Locate the cell with the specified text and output its [x, y] center coordinate. 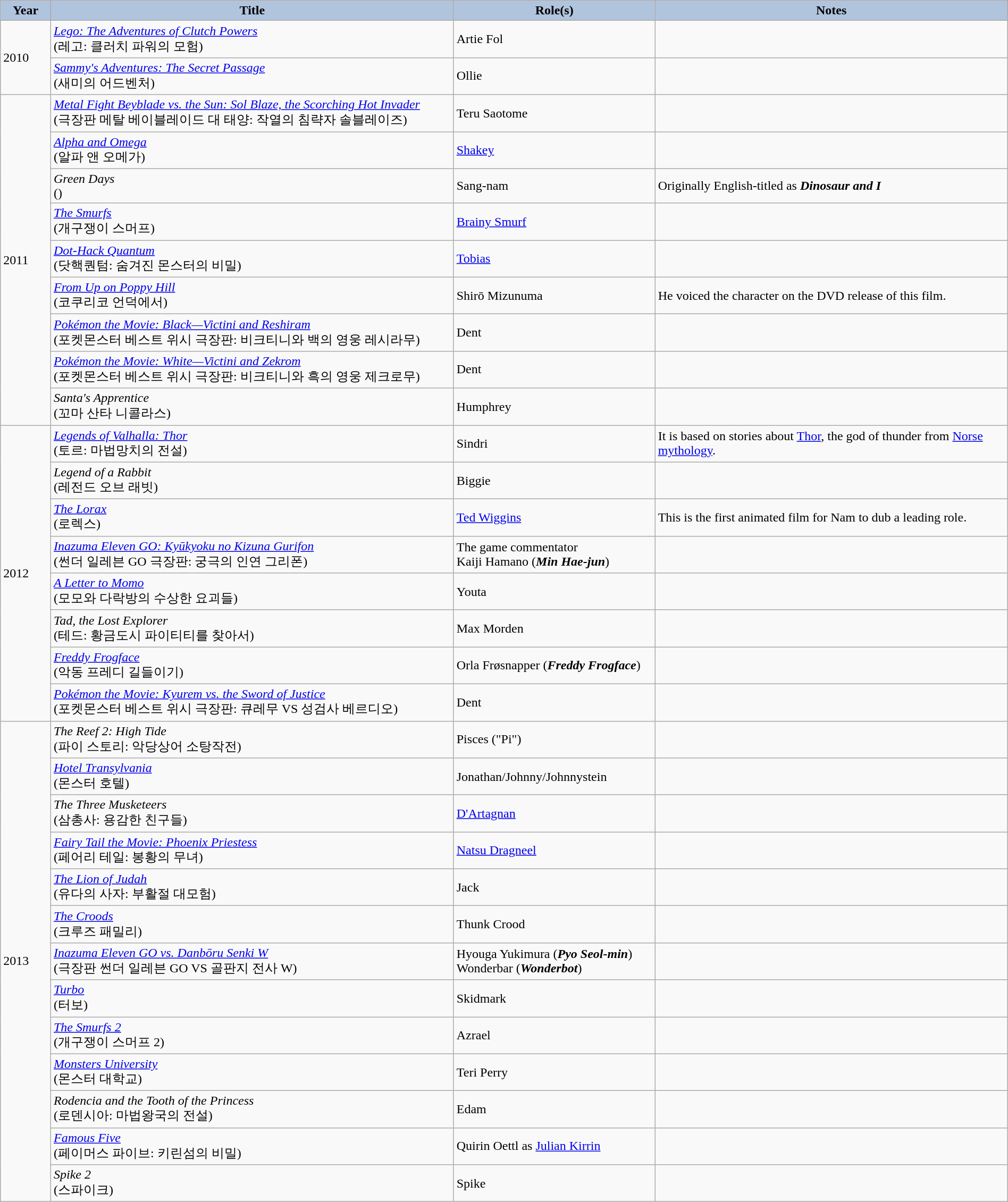
2011 [26, 260]
Orla Frøsnapper (Freddy Frogface) [554, 666]
Legends of Valhalla: Thor(토르: 마법망치의 전설) [252, 444]
Spike 2(스파이크) [252, 1183]
Green Days() [252, 186]
2012 [26, 573]
He voiced the character on the DVD release of this film. [831, 296]
Pokémon the Movie: White—Victini and Zekrom(포켓몬스터 베스트 위시 극장판: 비크티니와 흑의 영웅 제크로무) [252, 369]
D'Artagnan [554, 813]
Skidmark [554, 998]
Ollie [554, 76]
Shakey [554, 150]
Turbo(터보) [252, 998]
Max Morden [554, 628]
Biggie [554, 481]
Notes [831, 11]
The Three Musketeers(삼총사: 용감한 친구들) [252, 813]
Sindri [554, 444]
Monsters University(몬스터 대학교) [252, 1072]
Sammy's Adventures: The Secret Passage(새미의 어드벤처) [252, 76]
Metal Fight Beyblade vs. the Sun: Sol Blaze, the Scorching Hot Invader(극장판 메탈 베이블레이드 대 태양: 작열의 침략자 솔블레이즈) [252, 113]
The Smurfs(개구쟁이 스머프) [252, 222]
Teri Perry [554, 1072]
Thunk Crood [554, 924]
Fairy Tail the Movie: Phoenix Priestess(페어리 테일: 봉황의 무녀) [252, 851]
Natsu Dragneel [554, 851]
Role(s) [554, 11]
The Lion of Judah(유다의 사자: 부활절 대모험) [252, 887]
Pisces ("Pi") [554, 739]
Shirō Mizunuma [554, 296]
Jack [554, 887]
Tad, the Lost Explorer(테드: 황금도시 파이티티를 찾아서) [252, 628]
Inazuma Eleven GO vs. Danbōru Senki W(극장판 썬더 일레븐 GO VS 골판지 전사 W) [252, 961]
Jonathan/Johnny/Johnnystein [554, 777]
Azrael [554, 1035]
Inazuma Eleven GO: Kyūkyoku no Kizuna Gurifon(썬더 일레븐 GO 극장판: 궁극의 인연 그리폰) [252, 554]
Pokémon the Movie: Black—Victini and Reshiram(포켓몬스터 베스트 위시 극장판: 비크티니와 백의 영웅 레시라무) [252, 333]
Teru Saotome [554, 113]
The Croods(크루즈 패밀리) [252, 924]
Artie Fol [554, 39]
The Smurfs 2(개구쟁이 스머프 2) [252, 1035]
Spike [554, 1183]
Quirin Oettl as Julian Kirrin [554, 1146]
2010 [26, 57]
Freddy Frogface(악동 프레디 길들이기) [252, 666]
Title [252, 11]
The game commentatorKaiji Hamano (Min Hae-jun) [554, 554]
Youta [554, 592]
Year [26, 11]
A Letter to Momo(모모와 다락방의 수상한 요괴들) [252, 592]
Santa's Apprentice(꼬마 산타 니콜라스) [252, 407]
The Lorax(로렉스) [252, 518]
This is the first animated film for Nam to dub a leading role. [831, 518]
Ted Wiggins [554, 518]
2013 [26, 961]
Rodencia and the Tooth of the Princess(로덴시아: 마법왕국의 전설) [252, 1109]
Hyouga Yukimura (Pyo Seol-min)Wonderbar (Wonderbot) [554, 961]
Lego: The Adventures of Clutch Powers(레고: 클러치 파워의 모험) [252, 39]
The Reef 2: High Tide(파이 스토리: 악당상어 소탕작전) [252, 739]
From Up on Poppy Hill(코쿠리코 언덕에서) [252, 296]
Hotel Transylvania(몬스터 호텔) [252, 777]
Brainy Smurf [554, 222]
Humphrey [554, 407]
Dot-Hack Quantum(닷핵퀀텀: 숨겨진 몬스터의 비밀) [252, 259]
Alpha and Omega(알파 앤 오메가) [252, 150]
Originally English-titled as Dinosaur and I [831, 186]
Sang-nam [554, 186]
Pokémon the Movie: Kyurem vs. the Sword of Justice(포켓몬스터 베스트 위시 극장판: 큐레무 VS 성검사 베르디오) [252, 702]
It is based on stories about Thor, the god of thunder from Norse mythology. [831, 444]
Tobias [554, 259]
Famous Five(페이머스 파이브: 키린섬의 비밀) [252, 1146]
Edam [554, 1109]
Legend of a Rabbit(레전드 오브 래빗) [252, 481]
